Scan for the cell matching the given text and deliver its [X, Y] coordinate at center. 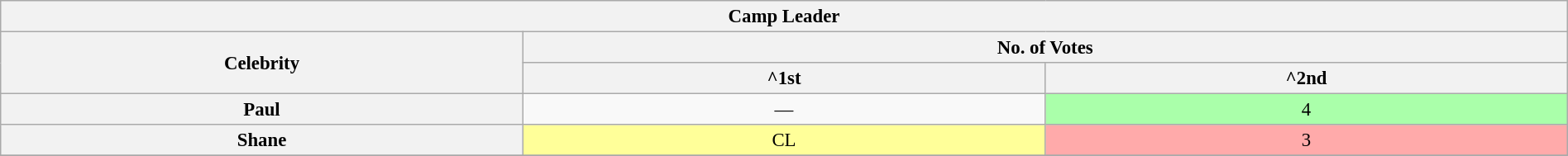
4 [1307, 110]
No. of Votes [1045, 48]
^1st [784, 78]
Paul [262, 110]
Shane [262, 140]
^2nd [1307, 78]
3 [1307, 140]
— [784, 110]
CL [784, 140]
Camp Leader [784, 17]
Celebrity [262, 63]
